Search for the cell housing the specified text and yield its [x, y] center coordinate. 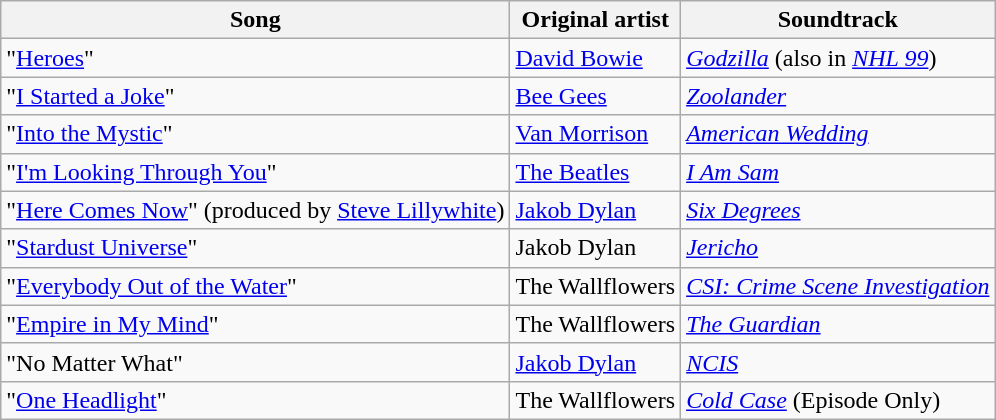
Cold Case (Episode Only) [838, 400]
Godzilla (also in NHL 99) [838, 58]
"No Matter What" [256, 362]
Original artist [596, 20]
"Here Comes Now" (produced by Steve Lillywhite) [256, 210]
Six Degrees [838, 210]
"I Started a Joke" [256, 96]
CSI: Crime Scene Investigation [838, 286]
David Bowie [596, 58]
Song [256, 20]
"One Headlight" [256, 400]
"Into the Mystic" [256, 134]
"I'm Looking Through You" [256, 172]
Zoolander [838, 96]
"Everybody Out of the Water" [256, 286]
NCIS [838, 362]
Van Morrison [596, 134]
I Am Sam [838, 172]
"Heroes" [256, 58]
The Guardian [838, 324]
Soundtrack [838, 20]
Bee Gees [596, 96]
Jericho [838, 248]
American Wedding [838, 134]
"Empire in My Mind" [256, 324]
"Stardust Universe" [256, 248]
The Beatles [596, 172]
